Scan for the cell matching the given text and deliver its [x, y] coordinate at center. 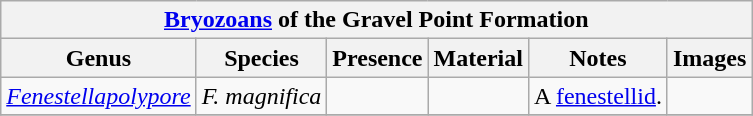
A fenestellid. [598, 96]
Presence [378, 58]
Bryozoans of the Gravel Point Formation [376, 20]
Images [709, 58]
Species [262, 58]
Fenestellapolypore [98, 96]
Notes [598, 58]
Genus [98, 58]
Material [478, 58]
F. magnifica [262, 96]
